From the cell containing the given text, extract its center point as (X, Y) coordinate. 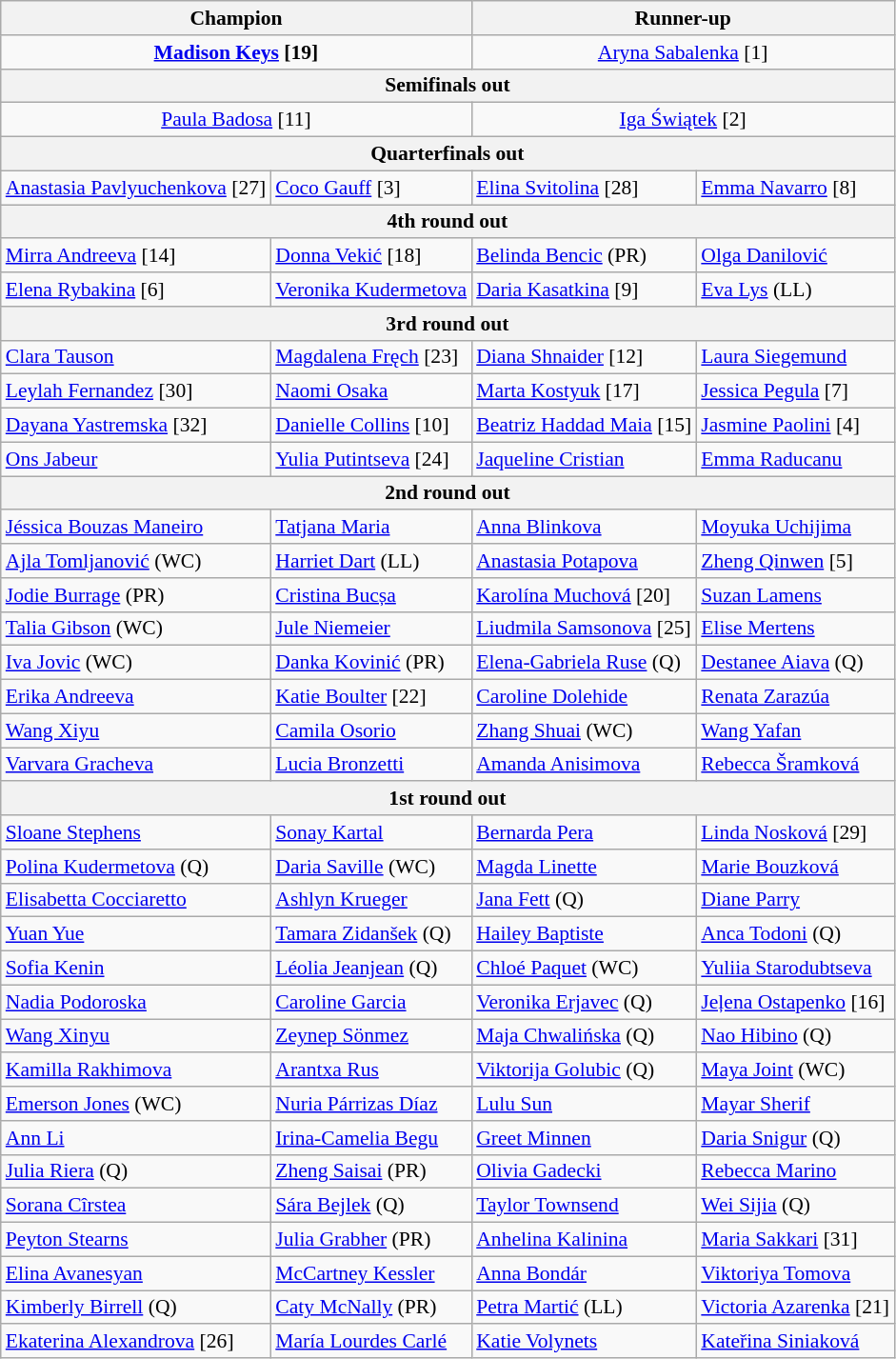
Clara Tauson (136, 357)
Diane Parry (795, 900)
Veronika Erjavec (Q) (584, 1002)
Donna Vekić [18] (371, 256)
Iva Jovic (WC) (136, 663)
Sonay Kartal (371, 832)
Wei Sijia (Q) (795, 1206)
Diana Shnaider [12] (584, 357)
Marie Bouzková (795, 867)
Tatjana Maria (371, 528)
Suzan Lamens (795, 595)
Anastasia Pavlyuchenkova [27] (136, 188)
Maja Chwalińska (Q) (584, 1036)
McCartney Kessler (371, 1273)
Kamilla Rakhimova (136, 1070)
Kateřina Siniaková (795, 1342)
Champion (236, 18)
Madison Keys [19] (236, 52)
Elina Avanesyan (136, 1273)
Anna Blinkova (584, 528)
Katie Boulter [22] (371, 697)
Eva Lys (LL) (795, 290)
Jessica Pegula [7] (795, 391)
Taylor Townsend (584, 1206)
Léolia Jeanjean (Q) (371, 969)
Paula Badosa [11] (236, 120)
Anna Bondár (584, 1273)
Caroline Garcia (371, 1002)
Caty McNally (PR) (371, 1308)
Elisabetta Cocciaretto (136, 900)
Anastasia Potapova (584, 561)
Amanda Anisimova (584, 765)
Sorana Cîrstea (136, 1206)
Ann Li (136, 1138)
Jana Fett (Q) (584, 900)
Arantxa Rus (371, 1070)
Ajla Tomljanović (WC) (136, 561)
Tamara Zidanšek (Q) (371, 934)
Liudmila Samsonova [25] (584, 629)
Linda Nosková [29] (795, 832)
2nd round out (448, 493)
Rebecca Marino (795, 1171)
Aryna Sabalenka [1] (683, 52)
Emma Raducanu (795, 459)
Cristina Bucșa (371, 595)
Yulia Putintseva [24] (371, 459)
Jasmine Paolini [4] (795, 426)
Nuria Párrizas Díaz (371, 1104)
Magdalena Fręch [23] (371, 357)
Jaqueline Cristian (584, 459)
María Lourdes Carlé (371, 1342)
Greet Minnen (584, 1138)
Jeļena Ostapenko [16] (795, 1002)
Lulu Sun (584, 1104)
4th round out (448, 222)
Zheng Saisai (PR) (371, 1171)
Rebecca Šramková (795, 765)
Moyuka Uchijima (795, 528)
Zhang Shuai (WC) (584, 730)
Kimberly Birrell (Q) (136, 1308)
Olga Danilović (795, 256)
Mirra Andreeva [14] (136, 256)
1st round out (448, 799)
Varvara Gracheva (136, 765)
Veronika Kudermetova (371, 290)
Renata Zarazúa (795, 697)
Danka Kovinić (PR) (371, 663)
Sofia Kenin (136, 969)
Dayana Yastremska [32] (136, 426)
Erika Andreeva (136, 697)
Danielle Collins [10] (371, 426)
Anhelina Kalinina (584, 1240)
Daria Saville (WC) (371, 867)
Camila Osorio (371, 730)
Sloane Stephens (136, 832)
Ashlyn Krueger (371, 900)
Wang Yafan (795, 730)
Elena-Gabriela Ruse (Q) (584, 663)
Semifinals out (448, 86)
Maria Sakkari [31] (795, 1240)
Jodie Burrage (PR) (136, 595)
Julia Riera (Q) (136, 1171)
Julia Grabher (PR) (371, 1240)
Viktoriya Tomova (795, 1273)
Ekaterina Alexandrova [26] (136, 1342)
Nao Hibino (Q) (795, 1036)
Daria Kasatkina [9] (584, 290)
Jule Niemeier (371, 629)
Yuliia Starodubtseva (795, 969)
Iga Świątek [2] (683, 120)
Jéssica Bouzas Maneiro (136, 528)
Magda Linette (584, 867)
Belinda Bencic (PR) (584, 256)
Hailey Baptiste (584, 934)
Laura Siegemund (795, 357)
Marta Kostyuk [17] (584, 391)
Leylah Fernandez [30] (136, 391)
Victoria Azarenka [21] (795, 1308)
Emma Navarro [8] (795, 188)
Polina Kudermetova (Q) (136, 867)
Irina-Camelia Begu (371, 1138)
Harriet Dart (LL) (371, 561)
Caroline Dolehide (584, 697)
Olivia Gadecki (584, 1171)
Zheng Qinwen [5] (795, 561)
Destanee Aiava (Q) (795, 663)
Wang Xinyu (136, 1036)
Ons Jabeur (136, 459)
Coco Gauff [3] (371, 188)
Elina Svitolina [28] (584, 188)
Bernarda Pera (584, 832)
Karolína Muchová [20] (584, 595)
Daria Snigur (Q) (795, 1138)
Wang Xiyu (136, 730)
3rd round out (448, 324)
Chloé Paquet (WC) (584, 969)
Anca Todoni (Q) (795, 934)
Beatriz Haddad Maia [15] (584, 426)
Emerson Jones (WC) (136, 1104)
Peyton Stearns (136, 1240)
Mayar Sherif (795, 1104)
Maya Joint (WC) (795, 1070)
Zeynep Sönmez (371, 1036)
Lucia Bronzetti (371, 765)
Elena Rybakina [6] (136, 290)
Viktorija Golubic (Q) (584, 1070)
Yuan Yue (136, 934)
Sára Bejlek (Q) (371, 1206)
Katie Volynets (584, 1342)
Naomi Osaka (371, 391)
Runner-up (683, 18)
Quarterfinals out (448, 154)
Petra Martić (LL) (584, 1308)
Nadia Podoroska (136, 1002)
Talia Gibson (WC) (136, 629)
Elise Mertens (795, 629)
